Find where the given text appears and provide that cell's center as (x, y) coordinate. 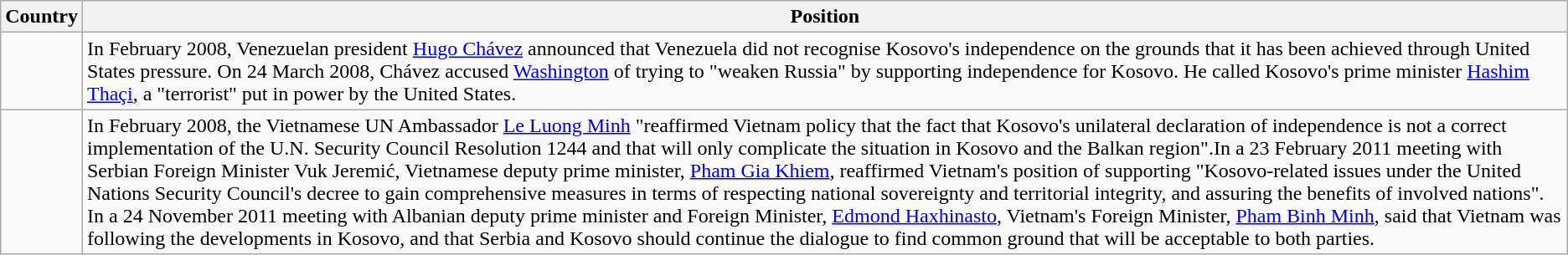
Country (42, 17)
Position (824, 17)
